Output the [X, Y] coordinate of the center of the cell containing the given text.  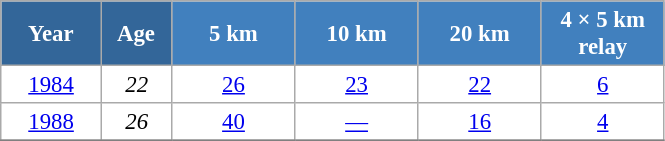
6 [602, 85]
1984 [52, 85]
5 km [234, 34]
— [356, 122]
1988 [52, 122]
Year [52, 34]
23 [356, 85]
16 [480, 122]
4 [602, 122]
4 × 5 km relay [602, 34]
20 km [480, 34]
10 km [356, 34]
Age [136, 34]
40 [234, 122]
